Locate the cell with the specified text and output its [X, Y] center coordinate. 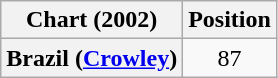
Chart (2002) [92, 20]
87 [230, 58]
Brazil (Crowley) [92, 58]
Position [230, 20]
